Detect which cell encompasses the target text, then output its [x, y] center coordinate. 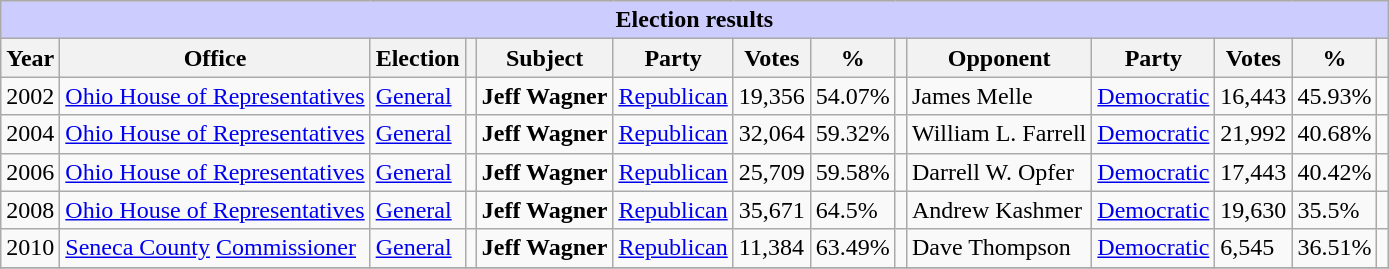
Year [30, 58]
2008 [30, 210]
45.93% [1334, 96]
Andrew Kashmer [998, 210]
James Melle [998, 96]
54.07% [852, 96]
25,709 [772, 172]
19,630 [1254, 210]
17,443 [1254, 172]
Opponent [998, 58]
Election [418, 58]
2004 [30, 134]
59.58% [852, 172]
59.32% [852, 134]
Office [215, 58]
35.5% [1334, 210]
63.49% [852, 248]
40.42% [1334, 172]
16,443 [1254, 96]
2006 [30, 172]
2010 [30, 248]
64.5% [852, 210]
36.51% [1334, 248]
21,992 [1254, 134]
32,064 [772, 134]
Subject [544, 58]
Election results [694, 20]
6,545 [1254, 248]
Dave Thompson [998, 248]
Darrell W. Opfer [998, 172]
William L. Farrell [998, 134]
2002 [30, 96]
19,356 [772, 96]
40.68% [1334, 134]
35,671 [772, 210]
Seneca County Commissioner [215, 248]
11,384 [772, 248]
